For the text-containing cell, return its midpoint in [X, Y] coordinate format. 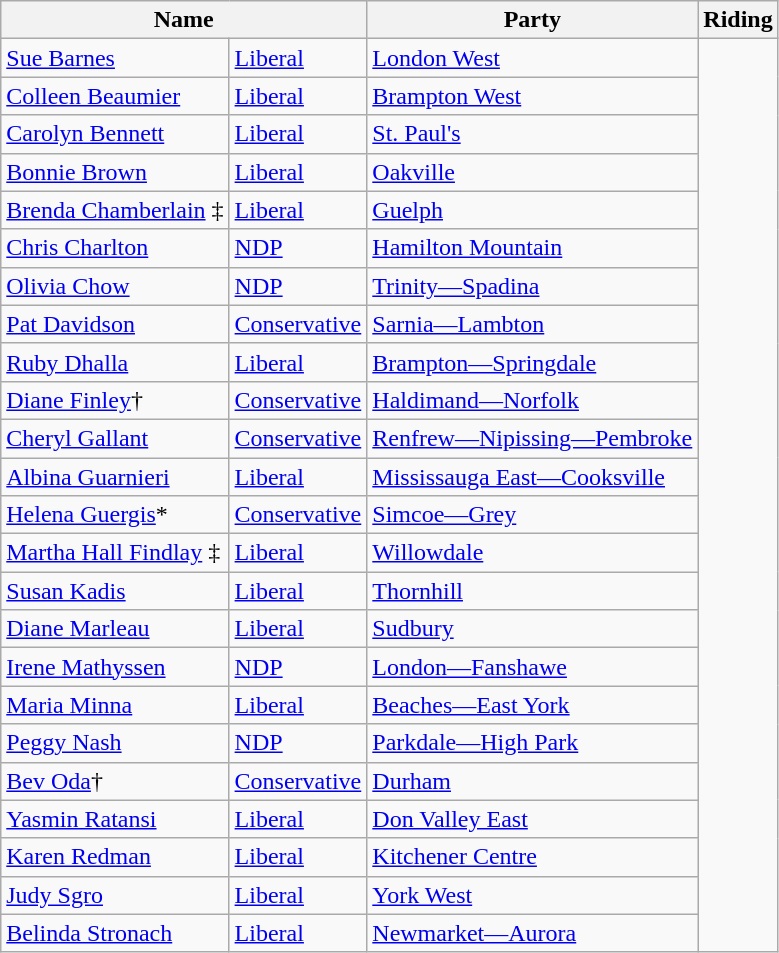
Trinity—Spadina [532, 286]
York West [532, 895]
Maria Minna [115, 705]
Simcoe—Grey [532, 515]
Colleen Beaumier [115, 96]
Pat Davidson [115, 324]
Peggy Nash [115, 743]
Brampton West [532, 96]
Chris Charlton [115, 248]
Hamilton Mountain [532, 248]
Bev Oda† [115, 781]
Parkdale—High Park [532, 743]
Karen Redman [115, 857]
Yasmin Ratansi [115, 819]
Party [532, 20]
Cheryl Gallant [115, 438]
Olivia Chow [115, 286]
Sue Barnes [115, 58]
Irene Mathyssen [115, 667]
Guelph [532, 210]
Name [184, 20]
Helena Guergis* [115, 515]
Judy Sgro [115, 895]
Diane Marleau [115, 629]
London—Fanshawe [532, 667]
Don Valley East [532, 819]
Oakville [532, 172]
Bonnie Brown [115, 172]
Newmarket—Aurora [532, 933]
Martha Hall Findlay ‡ [115, 553]
London West [532, 58]
Beaches—East York [532, 705]
Renfrew—Nipissing—Pembroke [532, 438]
Brampton—Springdale [532, 362]
Ruby Dhalla [115, 362]
Haldimand—Norfolk [532, 400]
Mississauga East—Cooksville [532, 477]
Thornhill [532, 591]
Brenda Chamberlain ‡ [115, 210]
Diane Finley† [115, 400]
Susan Kadis [115, 591]
Willowdale [532, 553]
Sarnia—Lambton [532, 324]
St. Paul's [532, 134]
Belinda Stronach [115, 933]
Kitchener Centre [532, 857]
Durham [532, 781]
Carolyn Bennett [115, 134]
Sudbury [532, 629]
Albina Guarnieri [115, 477]
Riding [738, 20]
